Output the [X, Y] coordinate of the center of the cell containing the given text.  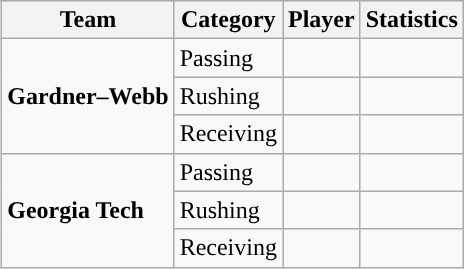
Category [228, 20]
Georgia Tech [88, 210]
Player [321, 20]
Gardner–Webb [88, 96]
Statistics [412, 20]
Team [88, 20]
